Pinpoint the cell where the given text exists, returning its [x, y] midpoint coordinate. 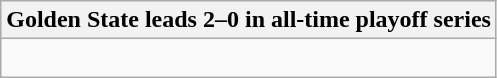
Golden State leads 2–0 in all-time playoff series [249, 20]
